Return the [x, y] coordinate for the center point of the cell that contains the specified text.  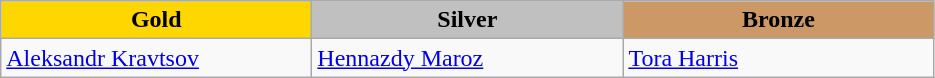
Bronze [778, 20]
Silver [468, 20]
Aleksandr Kravtsov [156, 58]
Hennazdy Maroz [468, 58]
Gold [156, 20]
Tora Harris [778, 58]
